Determine the [X, Y] coordinate at the center of the cell enclosing the given text.  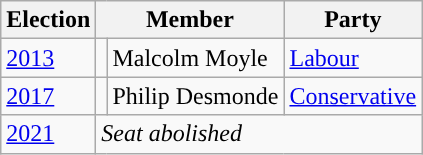
2013 [48, 58]
Conservative [353, 96]
Philip Desmonde [196, 96]
Party [353, 20]
Member [190, 20]
Election [48, 20]
Malcolm Moyle [196, 58]
2017 [48, 96]
Seat abolished [259, 134]
Labour [353, 58]
2021 [48, 134]
